From the cell containing the given text, extract its center point as (x, y) coordinate. 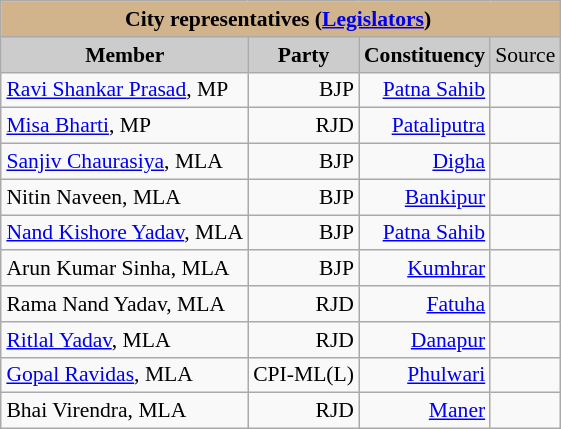
Nand Kishore Yadav, MLA (124, 232)
Danapur (424, 339)
Fatuha (424, 304)
Pataliputra (424, 126)
Phulwari (424, 375)
Kumhrar (424, 268)
Sanjiv Chaurasiya, MLA (124, 161)
Nitin Naveen, MLA (124, 197)
Gopal Ravidas, MLA (124, 375)
Ravi Shankar Prasad, MP (124, 90)
Arun Kumar Sinha, MLA (124, 268)
Misa Bharti, MP (124, 126)
Maner (424, 411)
Member (124, 54)
Rama Nand Yadav, MLA (124, 304)
City representatives (Legislators) (280, 19)
Ritlal Yadav, MLA (124, 339)
Bhai Virendra, MLA (124, 411)
Party (304, 54)
CPI-ML(L) (304, 375)
Constituency (424, 54)
Bankipur (424, 197)
Digha (424, 161)
Source (525, 54)
